Search for the cell housing the specified text and yield its [x, y] center coordinate. 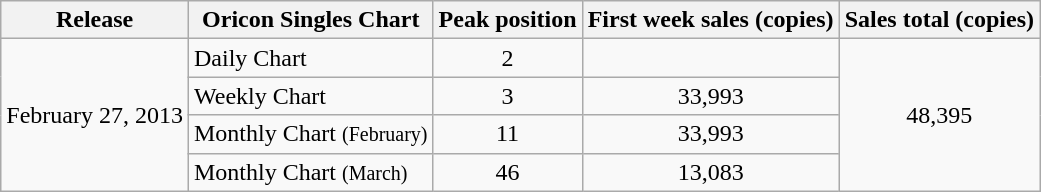
11 [508, 134]
Sales total (copies) [939, 20]
46 [508, 172]
48,395 [939, 115]
Weekly Chart [310, 96]
February 27, 2013 [95, 115]
3 [508, 96]
Monthly Chart (March) [310, 172]
Monthly Chart (February) [310, 134]
2 [508, 58]
Peak position [508, 20]
First week sales (copies) [710, 20]
Release [95, 20]
Oricon Singles Chart [310, 20]
13,083 [710, 172]
Daily Chart [310, 58]
